Search for the cell housing the specified text and yield its (x, y) center coordinate. 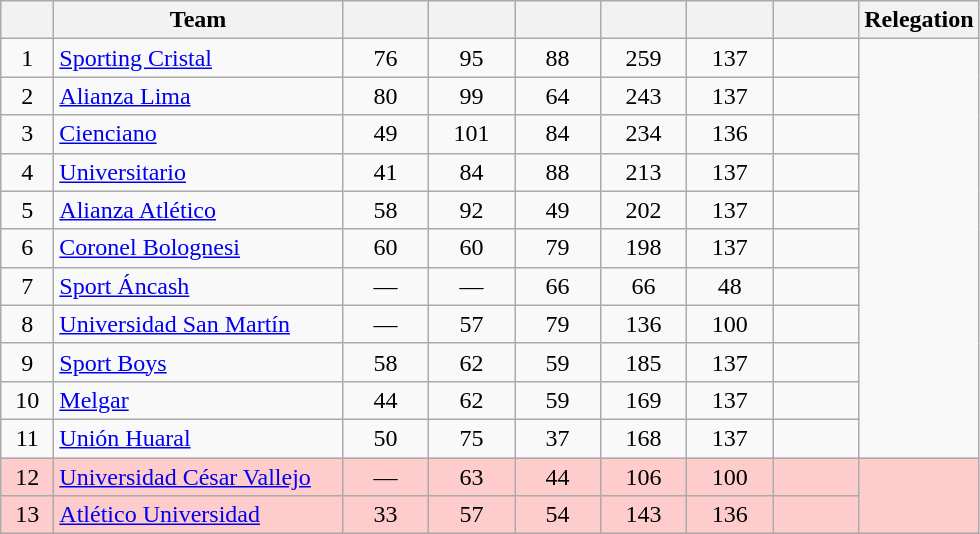
2 (28, 96)
80 (385, 96)
95 (471, 58)
4 (28, 172)
243 (644, 96)
37 (557, 438)
48 (730, 286)
Sport Áncash (198, 286)
Coronel Bolognesi (198, 248)
10 (28, 400)
169 (644, 400)
Universitario (198, 172)
13 (28, 515)
198 (644, 248)
101 (471, 134)
Alianza Atlético (198, 210)
7 (28, 286)
41 (385, 172)
12 (28, 477)
6 (28, 248)
234 (644, 134)
5 (28, 210)
3 (28, 134)
8 (28, 324)
63 (471, 477)
106 (644, 477)
Sport Boys (198, 362)
11 (28, 438)
Universidad César Vallejo (198, 477)
Sporting Cristal (198, 58)
259 (644, 58)
92 (471, 210)
1 (28, 58)
Relegation (919, 20)
9 (28, 362)
54 (557, 515)
99 (471, 96)
Cienciano (198, 134)
75 (471, 438)
76 (385, 58)
168 (644, 438)
Team (198, 20)
Alianza Lima (198, 96)
Atlético Universidad (198, 515)
213 (644, 172)
Universidad San Martín (198, 324)
143 (644, 515)
Unión Huaral (198, 438)
64 (557, 96)
33 (385, 515)
185 (644, 362)
50 (385, 438)
202 (644, 210)
Melgar (198, 400)
